Output the (x, y) coordinate of the center of the cell containing the given text.  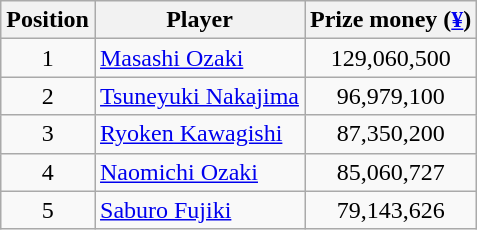
85,060,727 (390, 172)
3 (48, 134)
Naomichi Ozaki (199, 172)
96,979,100 (390, 96)
129,060,500 (390, 58)
4 (48, 172)
5 (48, 210)
79,143,626 (390, 210)
Ryoken Kawagishi (199, 134)
2 (48, 96)
Saburo Fujiki (199, 210)
Prize money (¥) (390, 20)
Tsuneyuki Nakajima (199, 96)
Masashi Ozaki (199, 58)
1 (48, 58)
87,350,200 (390, 134)
Position (48, 20)
Player (199, 20)
